Extract the [X, Y] coordinate from the center of the cell holding the provided text.  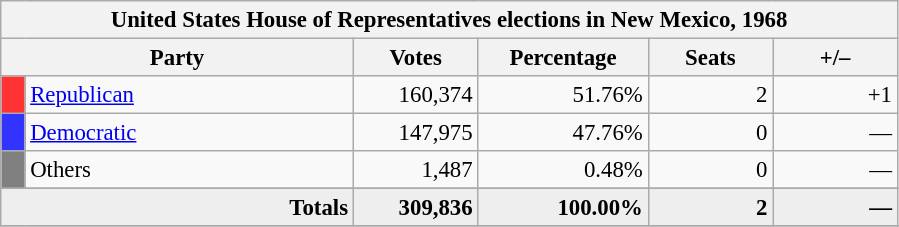
United States House of Representatives elections in New Mexico, 1968 [450, 20]
47.76% [563, 133]
309,836 [416, 208]
100.00% [563, 208]
1,487 [416, 170]
Totals [178, 208]
0.48% [563, 170]
Party [178, 58]
+/– [836, 58]
Seats [710, 58]
Percentage [563, 58]
+1 [836, 95]
51.76% [563, 95]
Votes [416, 58]
147,975 [416, 133]
Others [189, 170]
Democratic [189, 133]
Republican [189, 95]
160,374 [416, 95]
